Identify which cell holds the provided text, then report its [x, y] central coordinate. 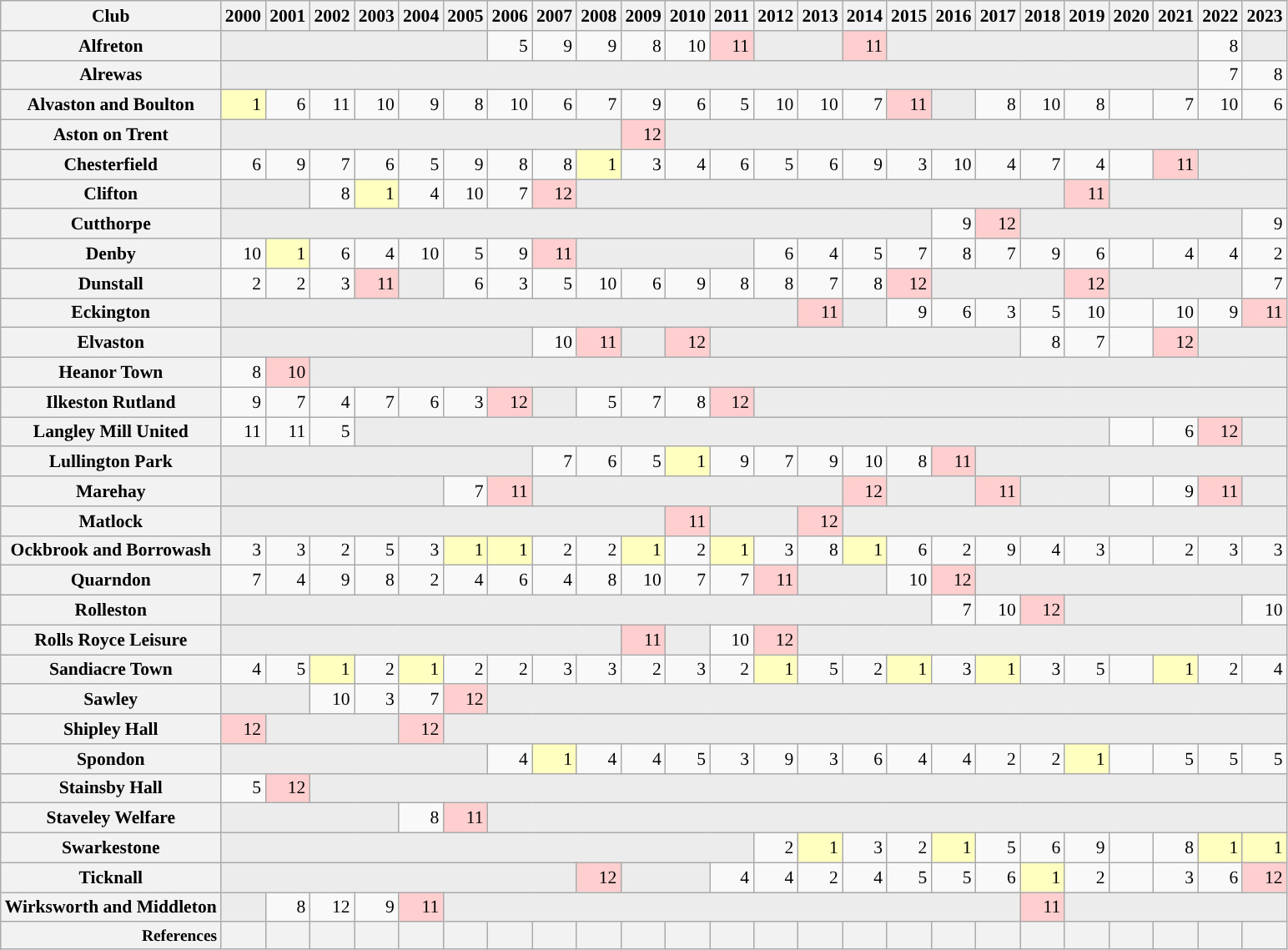
Cutthorpe [111, 224]
2019 [1086, 16]
Heanor Town [111, 373]
2008 [599, 16]
2005 [465, 16]
Denby [111, 254]
2002 [332, 16]
2011 [732, 16]
Sawley [111, 700]
Matlock [111, 521]
References [111, 936]
2018 [1043, 16]
Lullington Park [111, 462]
Quarndon [111, 581]
Sandiacre Town [111, 670]
2007 [554, 16]
Wirksworth and Middleton [111, 907]
2004 [420, 16]
Alvaston and Boulton [111, 105]
Eckington [111, 313]
2021 [1176, 16]
2003 [377, 16]
2001 [287, 16]
2009 [642, 16]
2014 [864, 16]
Langley Mill United [111, 432]
2013 [819, 16]
Rolleston [111, 611]
Clifton [111, 194]
Marehay [111, 491]
2015 [909, 16]
2023 [1265, 16]
2006 [511, 16]
2000 [244, 16]
Chesterfield [111, 164]
Ticknall [111, 877]
Aston on Trent [111, 135]
Rolls Royce Leisure [111, 640]
Dunstall [111, 284]
2010 [687, 16]
Swarkestone [111, 848]
Shipley Hall [111, 729]
Elvaston [111, 343]
Stainsby Hall [111, 788]
2017 [998, 16]
Ilkeston Rutland [111, 402]
2020 [1131, 16]
Ockbrook and Borrowash [111, 550]
2022 [1220, 16]
Club [111, 16]
2012 [776, 16]
Alrewas [111, 75]
2016 [953, 16]
Staveley Welfare [111, 818]
Spondon [111, 759]
Alfreton [111, 46]
